Scan for the cell matching the given text and deliver its (x, y) coordinate at center. 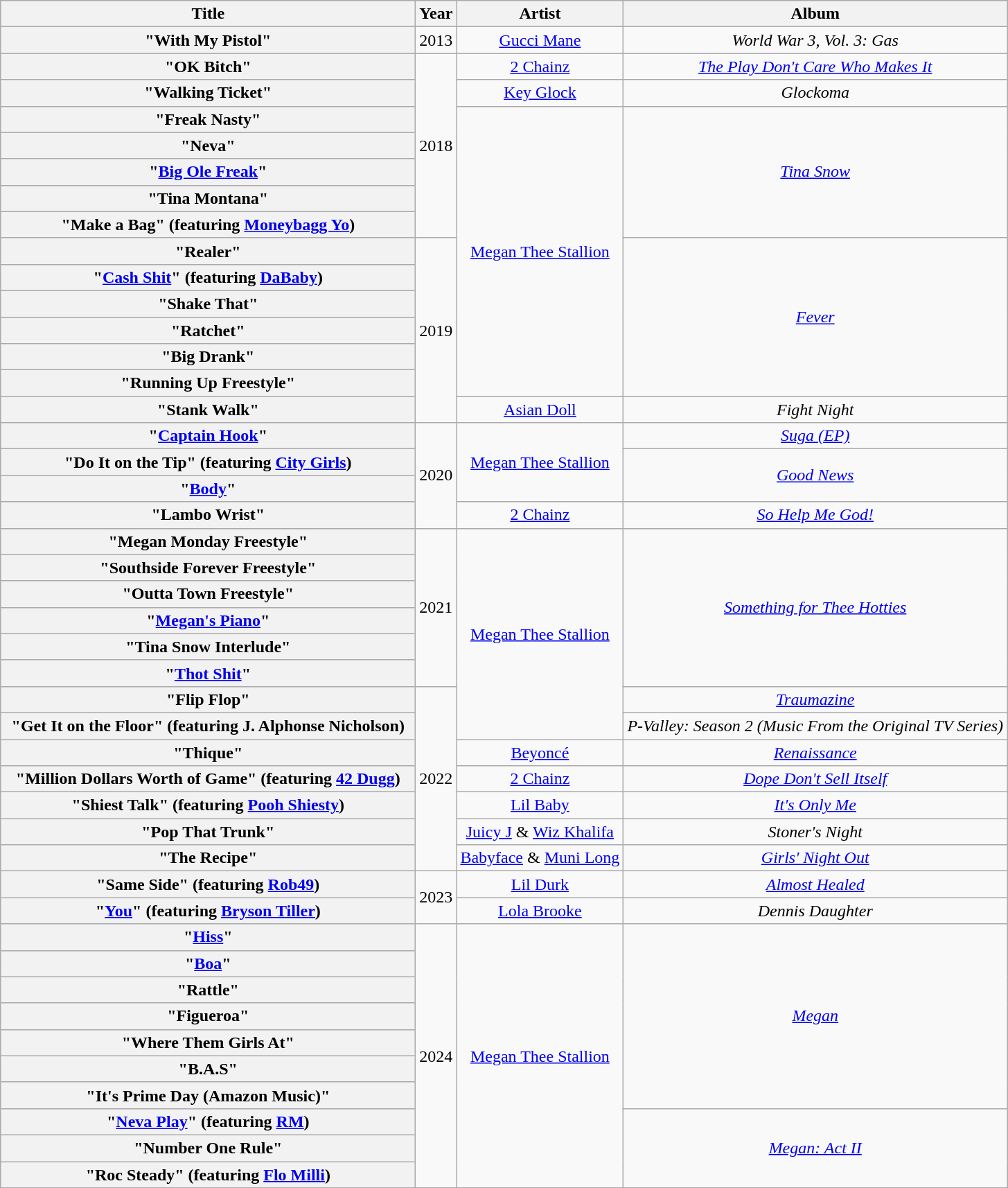
Dennis Daughter (815, 911)
Almost Healed (815, 884)
Fever (815, 317)
Gucci Mane (540, 40)
"Walking Ticket" (208, 93)
Megan: Act II (815, 1148)
"Get It on the Floor" (featuring J. Alphonse Nicholson) (208, 726)
2022 (436, 778)
2019 (436, 330)
"Outta Town Freestyle" (208, 594)
Traumazine (815, 699)
"Neva" (208, 146)
"Lambo Wrist" (208, 515)
"Tina Montana" (208, 198)
Good News (815, 475)
"Where Them Girls At" (208, 1042)
"Shake That" (208, 304)
Artist (540, 14)
Album (815, 14)
Asian Doll (540, 410)
P-Valley: Season 2 (Music From the Original TV Series) (815, 726)
"Flip Flop" (208, 699)
"Ratchet" (208, 331)
"You" (featuring Bryson Tiller) (208, 911)
Lil Durk (540, 884)
Lola Brooke (540, 911)
"Stank Walk" (208, 410)
Fight Night (815, 410)
"Rattle" (208, 990)
"Tina Snow Interlude" (208, 647)
Suga (EP) (815, 436)
"Do It on the Tip" (featuring City Girls) (208, 462)
It's Only Me (815, 805)
The Play Don't Care Who Makes It (815, 67)
Babyface & Muni Long (540, 858)
Title (208, 14)
"Figueroa" (208, 1016)
So Help Me God! (815, 515)
Girls' Night Out (815, 858)
Dope Don't Sell Itself (815, 779)
"It's Prime Day (Amazon Music)" (208, 1095)
"Captain Hook" (208, 436)
2024 (436, 1056)
Year (436, 14)
"Megan Monday Freestyle" (208, 541)
"Megan's Piano" (208, 620)
"Big Drank" (208, 357)
Megan (815, 1016)
2013 (436, 40)
Glockoma (815, 93)
2018 (436, 146)
"Number One Rule" (208, 1148)
Renaissance (815, 752)
"Neva Play" (featuring RM) (208, 1121)
"Realer" (208, 251)
"B.A.S" (208, 1069)
Stoner's Night (815, 832)
2021 (436, 607)
"Shiest Talk" (featuring Pooh Shiesty) (208, 805)
Something for Thee Hotties (815, 607)
World War 3, Vol. 3: Gas (815, 40)
"Thique" (208, 752)
"OK Bitch" (208, 67)
"Pop That Trunk" (208, 832)
Key Glock (540, 93)
"Boa" (208, 963)
"Million Dollars Worth of Game" (featuring 42 Dugg) (208, 779)
Lil Baby (540, 805)
"Body" (208, 489)
2020 (436, 475)
2023 (436, 898)
"Roc Steady" (featuring Flo Milli) (208, 1175)
"Hiss" (208, 937)
"Running Up Freestyle" (208, 383)
Juicy J & Wiz Khalifa (540, 832)
"Make a Bag" (featuring Moneybagg Yo) (208, 225)
"Same Side" (featuring Rob49) (208, 884)
"Freak Nasty" (208, 119)
"Cash Shit" (featuring DaBaby) (208, 277)
Beyoncé (540, 752)
"Southside Forever Freestyle" (208, 568)
"Big Ole Freak" (208, 172)
"Thot Shit" (208, 673)
Tina Snow (815, 172)
"With My Pistol" (208, 40)
"The Recipe" (208, 858)
